Locate the cell with the specified text and output its [x, y] center coordinate. 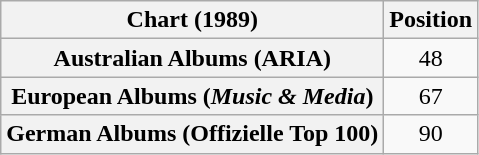
German Albums (Offizielle Top 100) [192, 134]
67 [431, 96]
European Albums (Music & Media) [192, 96]
90 [431, 134]
48 [431, 58]
Position [431, 20]
Australian Albums (ARIA) [192, 58]
Chart (1989) [192, 20]
